Output the [X, Y] coordinate of the center of the cell containing the given text.  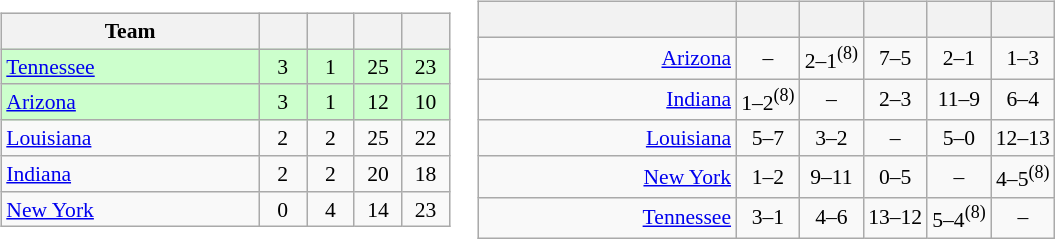
4 [330, 209]
11–9 [959, 100]
1–2 [768, 176]
4–6 [832, 218]
2–1 [959, 58]
20 [378, 174]
5–4(8) [959, 218]
0 [283, 209]
12 [378, 102]
22 [426, 138]
1–2(8) [768, 100]
3–2 [832, 138]
0–5 [895, 176]
Team [130, 31]
12–13 [1023, 138]
14 [378, 209]
2–1(8) [832, 58]
5–7 [768, 138]
2–3 [895, 100]
13–12 [895, 218]
6–4 [1023, 100]
18 [426, 174]
9–11 [832, 176]
4–5(8) [1023, 176]
10 [426, 102]
7–5 [895, 58]
5–0 [959, 138]
1–3 [1023, 58]
3–1 [768, 218]
